Extract the [x, y] coordinate from the center of the cell holding the provided text.  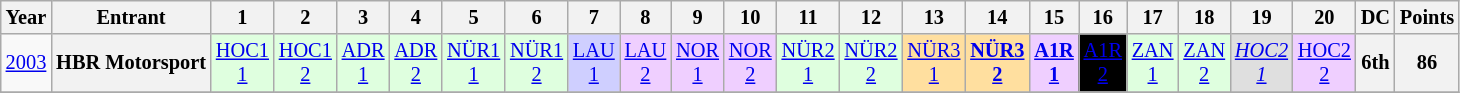
17 [1153, 17]
NÜR32 [997, 63]
5 [474, 17]
NÜR11 [474, 63]
Points [1427, 17]
15 [1054, 17]
NÜR22 [870, 63]
HOC12 [306, 63]
NOR2 [750, 63]
LAU2 [646, 63]
NÜR12 [536, 63]
NOR1 [698, 63]
ADR2 [416, 63]
HOC11 [242, 63]
20 [1324, 17]
A1R2 [1103, 63]
NÜR21 [808, 63]
1 [242, 17]
2003 [26, 63]
4 [416, 17]
HOC21 [1262, 63]
6th [1376, 63]
9 [698, 17]
DC [1376, 17]
Entrant [131, 17]
12 [870, 17]
HBR Motorsport [131, 63]
ADR1 [364, 63]
ZAN2 [1204, 63]
ZAN1 [1153, 63]
19 [1262, 17]
18 [1204, 17]
10 [750, 17]
A1R1 [1054, 63]
7 [594, 17]
8 [646, 17]
13 [934, 17]
Year [26, 17]
NÜR31 [934, 63]
2 [306, 17]
86 [1427, 63]
14 [997, 17]
16 [1103, 17]
LAU1 [594, 63]
6 [536, 17]
HOC22 [1324, 63]
11 [808, 17]
3 [364, 17]
